Provide the (X, Y) coordinate of the cell's center where the given text is located.  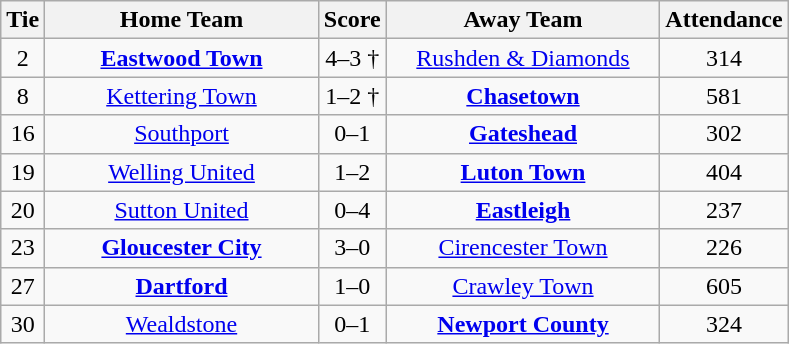
Chasetown (523, 96)
314 (724, 58)
Luton Town (523, 172)
Kettering Town (182, 96)
237 (724, 210)
3–0 (352, 248)
Dartford (182, 286)
27 (23, 286)
Southport (182, 134)
581 (724, 96)
Crawley Town (523, 286)
404 (724, 172)
Tie (23, 20)
Home Team (182, 20)
Score (352, 20)
0–4 (352, 210)
302 (724, 134)
23 (23, 248)
1–2 (352, 172)
20 (23, 210)
Gloucester City (182, 248)
19 (23, 172)
8 (23, 96)
1–0 (352, 286)
Cirencester Town (523, 248)
2 (23, 58)
1–2 † (352, 96)
30 (23, 324)
Attendance (724, 20)
605 (724, 286)
Newport County (523, 324)
Eastwood Town (182, 58)
Wealdstone (182, 324)
Away Team (523, 20)
Rushden & Diamonds (523, 58)
Gateshead (523, 134)
4–3 † (352, 58)
16 (23, 134)
Sutton United (182, 210)
Welling United (182, 172)
324 (724, 324)
226 (724, 248)
Eastleigh (523, 210)
